For the text-containing cell, return its midpoint in [x, y] coordinate format. 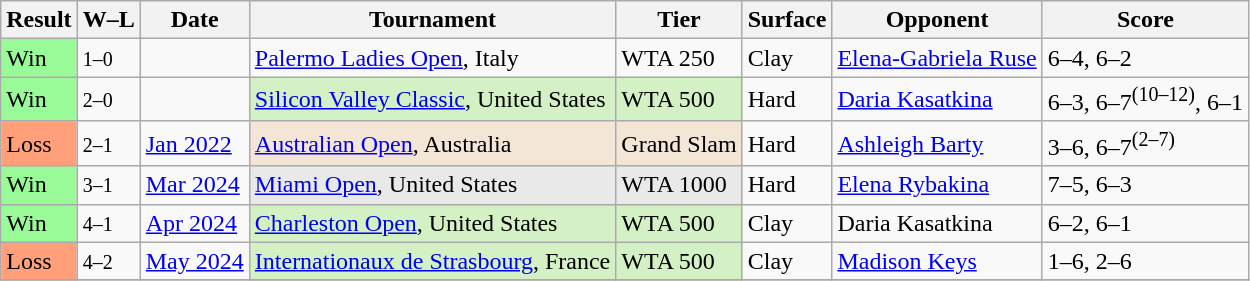
Apr 2024 [194, 223]
Result [39, 20]
2–1 [108, 144]
1–6, 2–6 [1145, 261]
7–5, 6–3 [1145, 185]
3–6, 6–7(2–7) [1145, 144]
W–L [108, 20]
Charleston Open, United States [432, 223]
Tier [679, 20]
Palermo Ladies Open, Italy [432, 58]
Internationaux de Strasbourg, France [432, 261]
2–0 [108, 100]
WTA 250 [679, 58]
6–2, 6–1 [1145, 223]
Australian Open, Australia [432, 144]
3–1 [108, 185]
WTA 1000 [679, 185]
Elena-Gabriela Ruse [937, 58]
Ashleigh Barty [937, 144]
Jan 2022 [194, 144]
Silicon Valley Classic, United States [432, 100]
Score [1145, 20]
May 2024 [194, 261]
Surface [787, 20]
Tournament [432, 20]
4–2 [108, 261]
Elena Rybakina [937, 185]
Opponent [937, 20]
Miami Open, United States [432, 185]
6–3, 6–7(10–12), 6–1 [1145, 100]
Mar 2024 [194, 185]
1–0 [108, 58]
Grand Slam [679, 144]
Madison Keys [937, 261]
4–1 [108, 223]
6–4, 6–2 [1145, 58]
Date [194, 20]
